Extract the (X, Y) coordinate from the center of the cell holding the provided text.  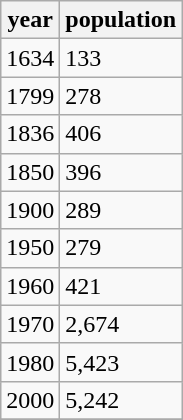
1970 (30, 324)
421 (121, 286)
1850 (30, 172)
1634 (30, 58)
5,423 (121, 362)
406 (121, 134)
2,674 (121, 324)
1799 (30, 96)
2000 (30, 400)
279 (121, 248)
289 (121, 210)
1950 (30, 248)
396 (121, 172)
1900 (30, 210)
1980 (30, 362)
year (30, 20)
133 (121, 58)
1836 (30, 134)
population (121, 20)
1960 (30, 286)
278 (121, 96)
5,242 (121, 400)
